Determine the [x, y] coordinate at the center of the cell enclosing the given text.  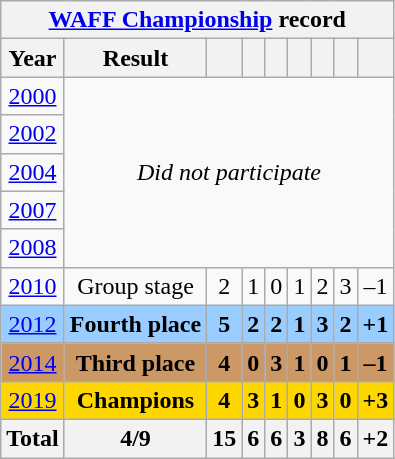
2002 [33, 134]
WAFF Championship record [198, 20]
Third place [135, 362]
2000 [33, 96]
2012 [33, 324]
2008 [33, 248]
Fourth place [135, 324]
+2 [376, 438]
Total [33, 438]
2007 [33, 210]
2004 [33, 172]
Group stage [135, 286]
Did not participate [229, 172]
5 [224, 324]
8 [322, 438]
+1 [376, 324]
+3 [376, 400]
15 [224, 438]
Result [135, 58]
2014 [33, 362]
Year [33, 58]
2019 [33, 400]
4/9 [135, 438]
2010 [33, 286]
Champions [135, 400]
